Identify which cell holds the provided text, then report its (X, Y) central coordinate. 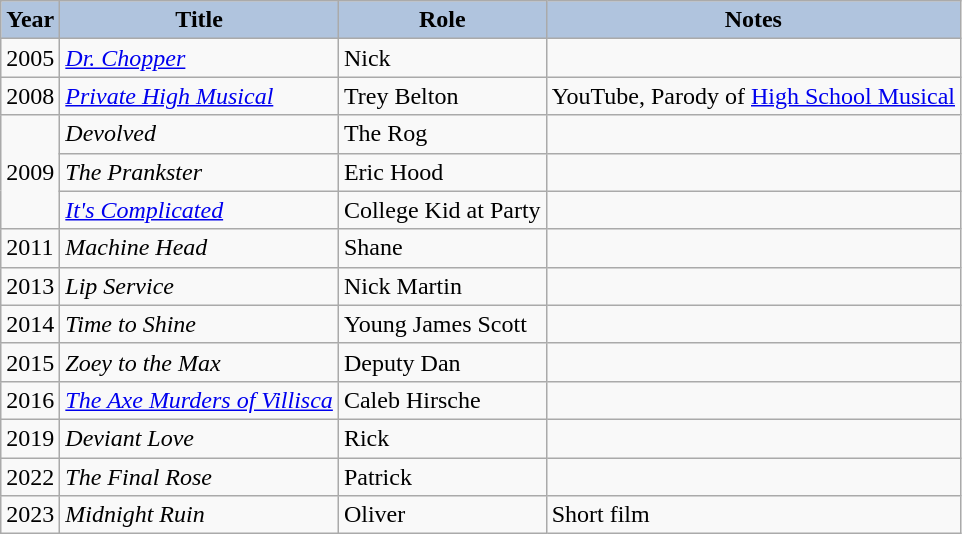
Nick Martin (442, 286)
2013 (30, 286)
The Rog (442, 134)
Title (200, 20)
It's Complicated (200, 210)
The Axe Murders of Villisca (200, 400)
Rick (442, 438)
Devolved (200, 134)
Role (442, 20)
Short film (753, 515)
2023 (30, 515)
Private High Musical (200, 96)
2016 (30, 400)
2011 (30, 248)
2014 (30, 324)
Zoey to the Max (200, 362)
2009 (30, 172)
2008 (30, 96)
The Prankster (200, 172)
Shane (442, 248)
Oliver (442, 515)
Lip Service (200, 286)
Machine Head (200, 248)
Caleb Hirsche (442, 400)
Young James Scott (442, 324)
Deputy Dan (442, 362)
Year (30, 20)
College Kid at Party (442, 210)
YouTube, Parody of High School Musical (753, 96)
2019 (30, 438)
Notes (753, 20)
2015 (30, 362)
Deviant Love (200, 438)
Dr. Chopper (200, 58)
Patrick (442, 477)
2022 (30, 477)
The Final Rose (200, 477)
Eric Hood (442, 172)
Nick (442, 58)
Time to Shine (200, 324)
Midnight Ruin (200, 515)
2005 (30, 58)
Trey Belton (442, 96)
